Locate the cell with the specified text and output its [X, Y] center coordinate. 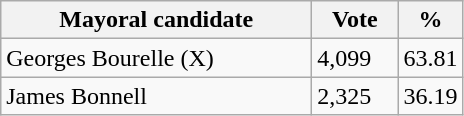
% [430, 20]
2,325 [355, 96]
63.81 [430, 58]
36.19 [430, 96]
James Bonnell [156, 96]
Georges Bourelle (X) [156, 58]
Vote [355, 20]
4,099 [355, 58]
Mayoral candidate [156, 20]
